Provide the [X, Y] coordinate of the cell's center where the given text is located.  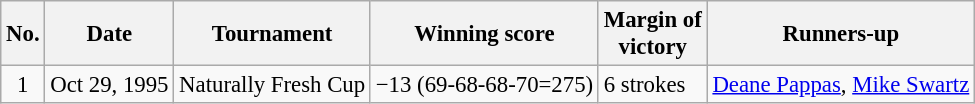
Tournament [272, 34]
No. [23, 34]
Date [110, 34]
Winning score [484, 34]
Deane Pappas, Mike Swartz [840, 85]
Oct 29, 1995 [110, 85]
Margin ofvictory [652, 34]
−13 (69-68-68-70=275) [484, 85]
Naturally Fresh Cup [272, 85]
1 [23, 85]
6 strokes [652, 85]
Runners-up [840, 34]
